Output the [x, y] coordinate of the center of the cell containing the given text.  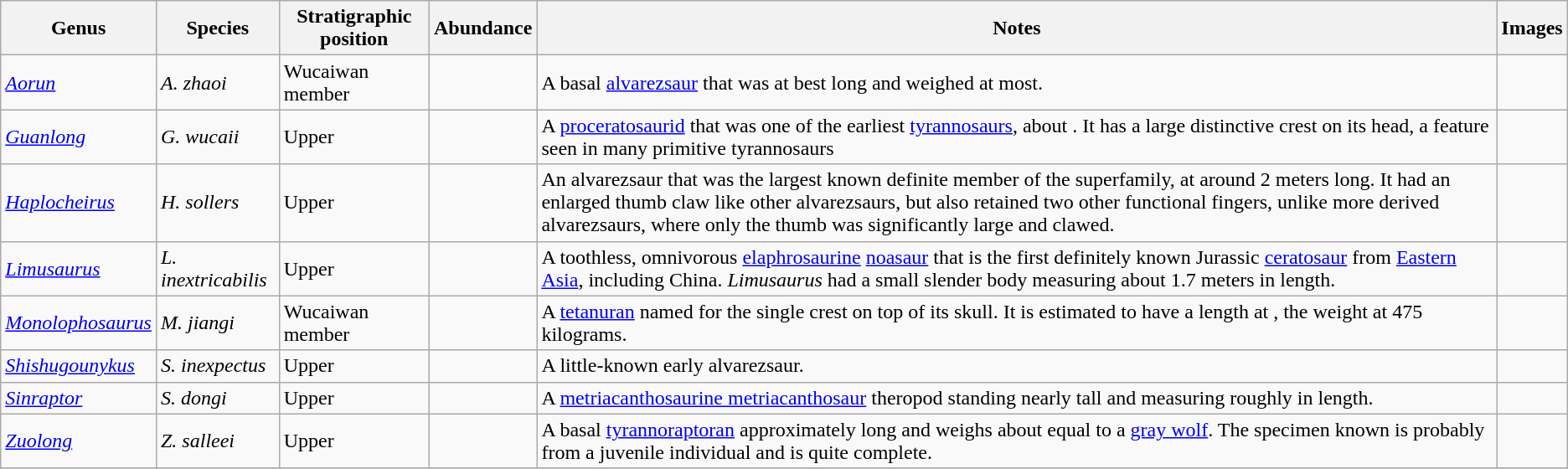
Guanlong [79, 137]
G. wucaii [218, 137]
A basal alvarezsaur that was at best long and weighed at most. [1017, 82]
M. jiangi [218, 323]
Genus [79, 28]
A. zhaoi [218, 82]
S. inexpectus [218, 366]
Stratigraphic position [353, 28]
S. dongi [218, 398]
Z. salleei [218, 441]
Sinraptor [79, 398]
A tetanuran named for the single crest on top of its skull. It is estimated to have a length at , the weight at 475 kilograms. [1017, 323]
Abundance [482, 28]
Species [218, 28]
Aorun [79, 82]
L. inextricabilis [218, 268]
A metriacanthosaurine metriacanthosaur theropod standing nearly tall and measuring roughly in length. [1017, 398]
Zuolong [79, 441]
Limusaurus [79, 268]
Notes [1017, 28]
Images [1532, 28]
Monolophosaurus [79, 323]
Shishugounykus [79, 366]
A little-known early alvarezsaur. [1017, 366]
H. sollers [218, 203]
Haplocheirus [79, 203]
